Return the [X, Y] coordinate for the center point of the cell that contains the specified text.  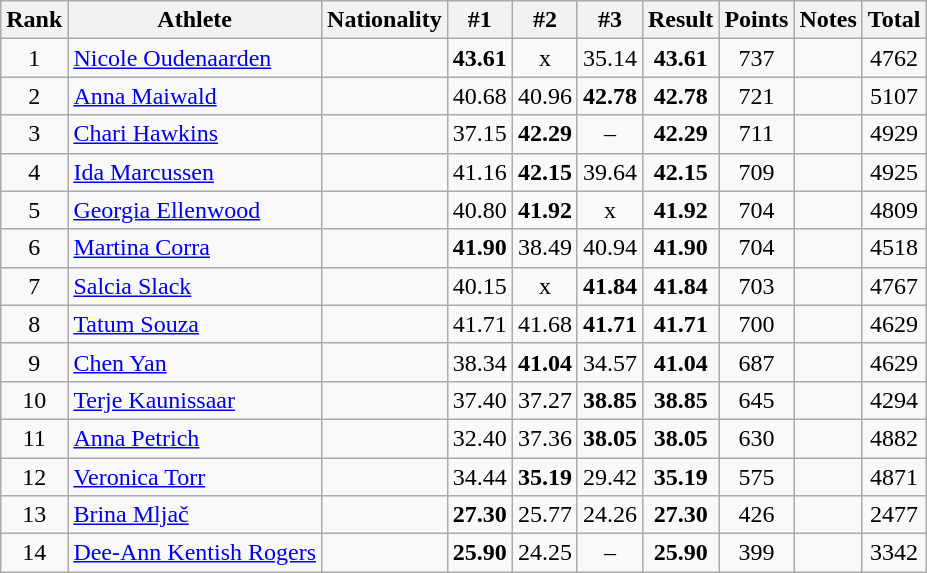
24.26 [610, 515]
#1 [480, 20]
3342 [894, 553]
Martina Corra [195, 248]
1 [34, 58]
#3 [610, 20]
Chari Hawkins [195, 134]
645 [756, 400]
4 [34, 172]
Veronica Torr [195, 477]
#2 [544, 20]
40.15 [480, 286]
Terje Kaunissaar [195, 400]
630 [756, 438]
4294 [894, 400]
41.68 [544, 324]
12 [34, 477]
40.80 [480, 210]
426 [756, 515]
32.40 [480, 438]
Notes [828, 20]
721 [756, 96]
40.94 [610, 248]
38.49 [544, 248]
Total [894, 20]
3 [34, 134]
Georgia Ellenwood [195, 210]
7 [34, 286]
37.36 [544, 438]
37.27 [544, 400]
Brina Mljač [195, 515]
Nicole Oudenaarden [195, 58]
2477 [894, 515]
4809 [894, 210]
Athlete [195, 20]
9 [34, 362]
35.14 [610, 58]
709 [756, 172]
399 [756, 553]
711 [756, 134]
4767 [894, 286]
11 [34, 438]
14 [34, 553]
6 [34, 248]
Chen Yan [195, 362]
2 [34, 96]
Anna Petrich [195, 438]
4762 [894, 58]
4929 [894, 134]
40.96 [544, 96]
4925 [894, 172]
700 [756, 324]
24.25 [544, 553]
39.64 [610, 172]
4871 [894, 477]
Points [756, 20]
703 [756, 286]
5107 [894, 96]
Anna Maiwald [195, 96]
4518 [894, 248]
575 [756, 477]
Salcia Slack [195, 286]
Tatum Souza [195, 324]
4882 [894, 438]
687 [756, 362]
Result [680, 20]
37.40 [480, 400]
29.42 [610, 477]
37.15 [480, 134]
25.77 [544, 515]
41.16 [480, 172]
40.68 [480, 96]
38.34 [480, 362]
Nationality [385, 20]
737 [756, 58]
Ida Marcussen [195, 172]
34.57 [610, 362]
Rank [34, 20]
Dee-Ann Kentish Rogers [195, 553]
10 [34, 400]
13 [34, 515]
5 [34, 210]
8 [34, 324]
34.44 [480, 477]
